Return [X, Y] of the center of cell containing provided text 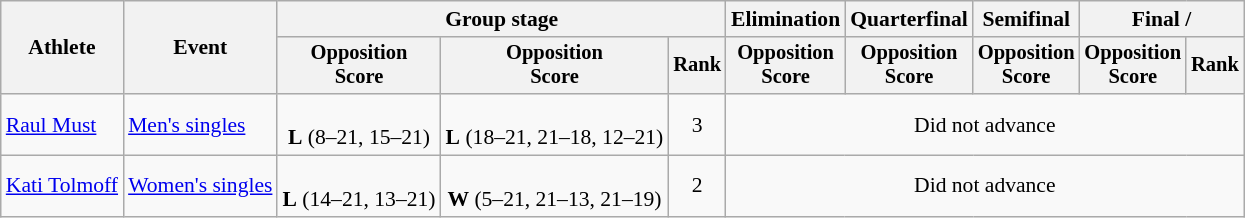
Elimination [786, 19]
2 [697, 186]
Final / [1161, 19]
Men's singles [200, 124]
Women's singles [200, 186]
Kati Tolmoff [62, 186]
Semifinal [1026, 19]
Raul Must [62, 124]
W (5–21, 21–13, 21–19) [555, 186]
Quarterfinal [909, 19]
L (18–21, 21–18, 12–21) [555, 124]
Group stage [501, 19]
Athlete [62, 48]
Event [200, 48]
L (14–21, 13–21) [358, 186]
L (8–21, 15–21) [358, 124]
3 [697, 124]
